Locate the cell with the specified text and output its (X, Y) center coordinate. 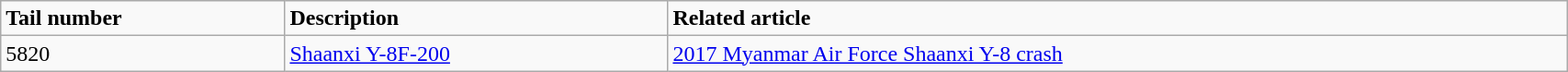
Shaanxi Y-8F-200 (476, 54)
2017 Myanmar Air Force Shaanxi Y-8 crash (1117, 54)
Related article (1117, 18)
Tail number (143, 18)
5820 (143, 54)
Description (476, 18)
